Return [x, y] of the center of cell containing provided text 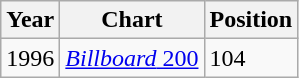
Billboard 200 [132, 58]
Position [251, 20]
Chart [132, 20]
1996 [30, 58]
Year [30, 20]
104 [251, 58]
